Output the [x, y] coordinate of the center of the cell containing the given text.  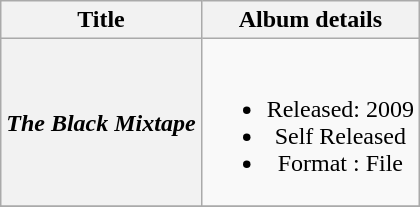
Album details [310, 20]
Released: 2009Self ReleasedFormat : File [310, 122]
Title [101, 20]
The Black Mixtape [101, 122]
